Locate the cell with the specified text and output its [x, y] center coordinate. 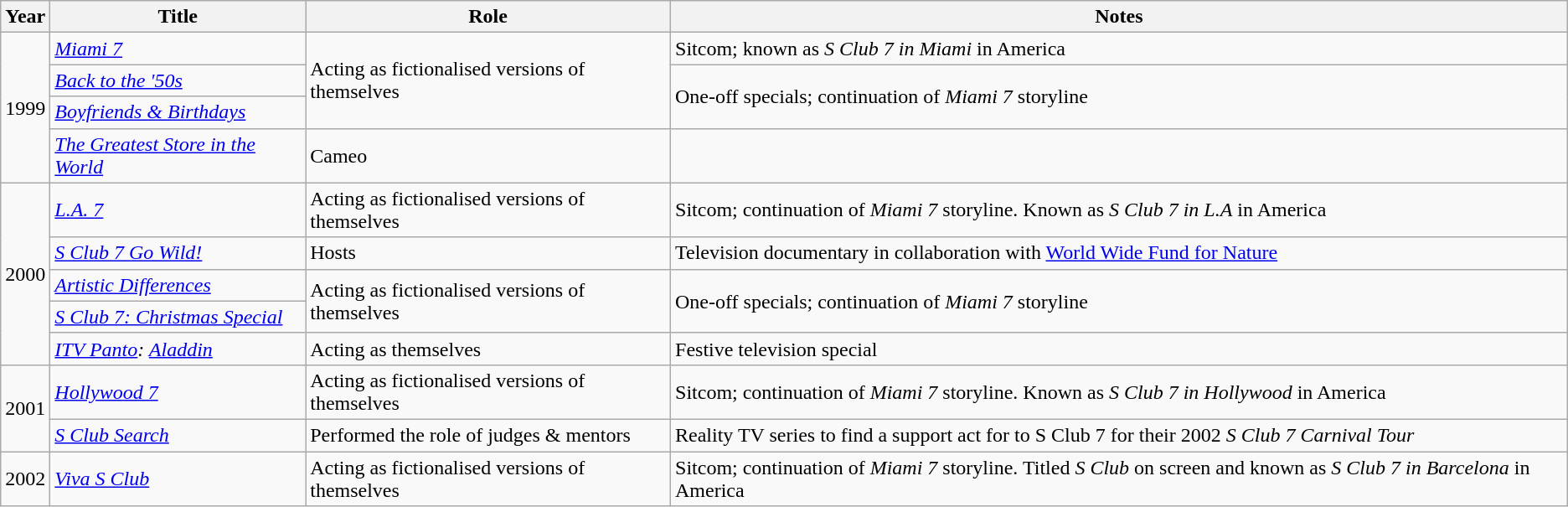
1999 [25, 107]
Title [178, 17]
Festive television special [1119, 349]
S Club 7 Go Wild! [178, 253]
Hollywood 7 [178, 392]
L.A. 7 [178, 210]
The Greatest Store in the World [178, 156]
Back to the '50s [178, 80]
2000 [25, 273]
Miami 7 [178, 49]
Viva S Club [178, 478]
Performed the role of judges & mentors [488, 435]
Sitcom; known as S Club 7 in Miami in America [1119, 49]
Role [488, 17]
Television documentary in collaboration with World Wide Fund for Nature [1119, 253]
Sitcom; continuation of Miami 7 storyline. Known as S Club 7 in Hollywood in America [1119, 392]
2002 [25, 478]
Sitcom; continuation of Miami 7 storyline. Known as S Club 7 in L.A in America [1119, 210]
Year [25, 17]
S Club 7: Christmas Special [178, 317]
ITV Panto: Aladdin [178, 349]
Acting as themselves [488, 349]
Notes [1119, 17]
2001 [25, 407]
S Club Search [178, 435]
Artistic Differences [178, 285]
Cameo [488, 156]
Sitcom; continuation of Miami 7 storyline. Titled S Club on screen and known as S Club 7 in Barcelona in America [1119, 478]
Reality TV series to find a support act for to S Club 7 for their 2002 S Club 7 Carnival Tour [1119, 435]
Boyfriends & Birthdays [178, 112]
Hosts [488, 253]
